From the cell containing the given text, extract its center point as (x, y) coordinate. 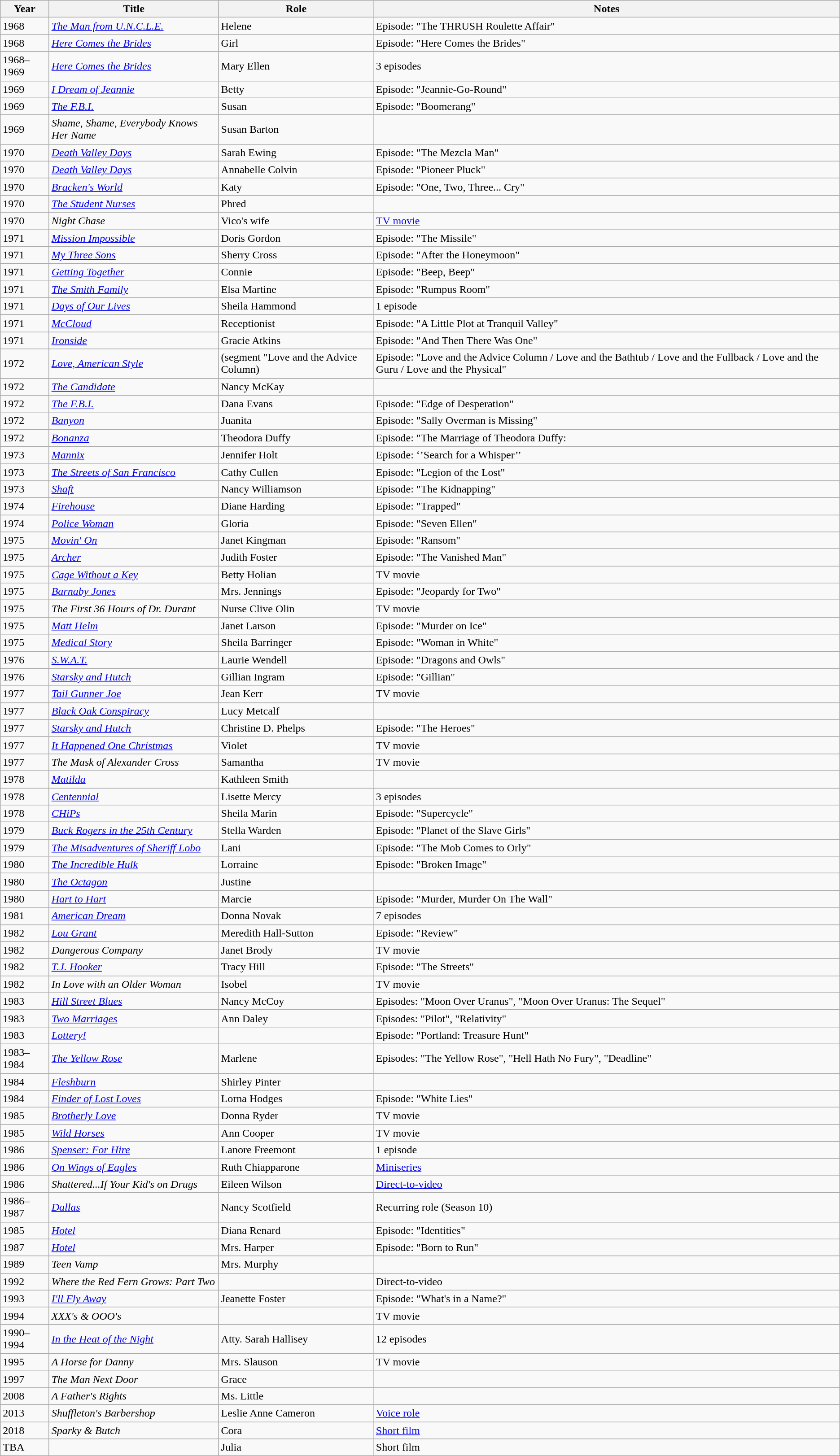
Atty. Sarah Hallisey (296, 1338)
A Horse for Danny (134, 1362)
Sarah Ewing (296, 153)
Nancy McKay (296, 387)
American Dream (134, 916)
The Man Next Door (134, 1379)
Ann Cooper (296, 1133)
Girl (296, 43)
Episodes: "Pilot", "Relativity" (607, 1018)
Dana Evans (296, 404)
Tracy Hill (296, 967)
1995 (25, 1362)
Jean Kerr (296, 694)
Love, American Style (134, 363)
Shame, Shame, Everybody Knows Her Name (134, 129)
Episode: "Portland: Treasure Hunt" (607, 1035)
Elsa Martine (296, 289)
Spenser: For Hire (134, 1150)
Gillian Ingram (296, 677)
The Yellow Rose (134, 1059)
Samantha (296, 762)
Sheila Barringer (296, 643)
Episode: "Legion of the Lost" (607, 472)
Miniseries (607, 1167)
Episode: "Trapped" (607, 506)
Episode: "Broken Image" (607, 865)
TBA (25, 1447)
My Three Sons (134, 255)
In Love with an Older Woman (134, 984)
Gracie Atkins (296, 340)
Episode: "Love and the Advice Column / Love and the Bathtub / Love and the Fullback / Love and the Guru / Love and the Physical" (607, 363)
Cora (296, 1430)
Janet Brody (296, 950)
Janet Larson (296, 626)
Ironside (134, 340)
Nancy Williamson (296, 489)
Janet Kingman (296, 541)
The Octagon (134, 882)
Helene (296, 26)
Episode: "The THRUSH Roulette Affair" (607, 26)
Mrs. Murphy (296, 1264)
Matt Helm (134, 626)
Episode: "Gillian" (607, 677)
Title (134, 9)
Episode: "Rumpus Room" (607, 289)
Episode: "One, Two, Three... Cry" (607, 187)
Lorraine (296, 865)
Isobel (296, 984)
Sherry Cross (296, 255)
Judith Foster (296, 558)
Episode: "Planet of the Slave Girls" (607, 831)
Episode: "Seven Ellen" (607, 523)
Barnaby Jones (134, 592)
Marlene (296, 1059)
Fleshburn (134, 1081)
Receptionist (296, 323)
Annabelle Colvin (296, 170)
XXX's & OOO's (134, 1316)
Betty Holian (296, 575)
Police Woman (134, 523)
Cage Without a Key (134, 575)
Brotherly Love (134, 1116)
Episode: "The Kidnapping" (607, 489)
2018 (25, 1430)
Lucy Metcalf (296, 711)
Lorna Hodges (296, 1099)
Shuffleton's Barbershop (134, 1413)
Cathy Cullen (296, 472)
Ann Daley (296, 1018)
Episode: "Murder, Murder On The Wall" (607, 899)
1986–1987 (25, 1208)
Tail Gunner Joe (134, 694)
Shattered...If Your Kid's on Drugs (134, 1184)
Role (296, 9)
Episode: "Beep, Beep" (607, 272)
Hart to Hart (134, 899)
S.W.A.T. (134, 660)
Dallas (134, 1208)
Lani (296, 848)
Finder of Lost Loves (134, 1099)
Teen Vamp (134, 1264)
Episode: "Born to Run" (607, 1247)
1994 (25, 1316)
Episode: "Woman in White" (607, 643)
Connie (296, 272)
Grace (296, 1379)
Sparky & Butch (134, 1430)
Leslie Anne Cameron (296, 1413)
In the Heat of the Night (134, 1338)
1968–1969 (25, 66)
Kathleen Smith (296, 779)
1987 (25, 1247)
Bracken's World (134, 187)
1989 (25, 1264)
Theodora Duffy (296, 438)
The Mask of Alexander Cross (134, 762)
Donna Novak (296, 916)
Vico's wife (296, 221)
Bonanza (134, 438)
Medical Story (134, 643)
2013 (25, 1413)
Night Chase (134, 221)
The Student Nurses (134, 204)
Eileen Wilson (296, 1184)
Episode: "After the Honeymoon" (607, 255)
Diane Harding (296, 506)
Christine D. Phelps (296, 728)
Meredith Hall-Sutton (296, 933)
Archer (134, 558)
Banyon (134, 421)
Recurring role (Season 10) (607, 1208)
Lanore Freemont (296, 1150)
CHiPs (134, 814)
Episode: "The Missile" (607, 238)
McCloud (134, 323)
12 episodes (607, 1338)
Episode: "Identities" (607, 1230)
Episode: "Review" (607, 933)
Episodes: "The Yellow Rose", "Hell Hath No Fury", "Deadline" (607, 1059)
I'll Fly Away (134, 1299)
Episode: "Dragons and Owls" (607, 660)
Episode: "The Vanished Man" (607, 558)
1983–1984 (25, 1059)
Shaft (134, 489)
Episode: "The Streets" (607, 967)
Ms. Little (296, 1396)
Episode: "Jeannie-Go-Round" (607, 89)
The Streets of San Francisco (134, 472)
Mrs. Slauson (296, 1362)
Lottery! (134, 1035)
Susan Barton (296, 129)
Lisette Mercy (296, 796)
Episode: "The Heroes" (607, 728)
Voice role (607, 1413)
1981 (25, 916)
Phred (296, 204)
Lou Grant (134, 933)
Mission Impossible (134, 238)
Nancy McCoy (296, 1001)
Episode: "The Marriage of Theodora Duffy: (607, 438)
Katy (296, 187)
Episode: "Boomerang" (607, 106)
Sheila Marin (296, 814)
Centennial (134, 796)
Episode: "A Little Plot at Tranquil Valley" (607, 323)
Dangerous Company (134, 950)
Movin' On (134, 541)
I Dream of Jeannie (134, 89)
The Candidate (134, 387)
Mannix (134, 455)
Laurie Wendell (296, 660)
Where the Red Fern Grows: Part Two (134, 1282)
Shirley Pinter (296, 1081)
Black Oak Conspiracy (134, 711)
The Incredible Hulk (134, 865)
Nancy Scotfield (296, 1208)
Episode: ‘’Search for a Whisper’’ (607, 455)
Getting Together (134, 272)
Donna Ryder (296, 1116)
Stella Warden (296, 831)
Episode: "What's in a Name?" (607, 1299)
Episode: "Supercycle" (607, 814)
Episode: "Edge of Desperation" (607, 404)
Episodes: "Moon Over Uranus", "Moon Over Uranus: The Sequel" (607, 1001)
Days of Our Lives (134, 306)
Marcie (296, 899)
The Man from U.N.C.L.E. (134, 26)
Episode: "Pioneer Pluck" (607, 170)
Episode: "Ransom" (607, 541)
Ruth Chiapparone (296, 1167)
Diana Renard (296, 1230)
The First 36 Hours of Dr. Durant (134, 609)
Episode: "White Lies" (607, 1099)
Betty (296, 89)
Susan (296, 106)
Gloria (296, 523)
The Smith Family (134, 289)
Episode: "Murder on Ice" (607, 626)
Doris Gordon (296, 238)
On Wings of Eagles (134, 1167)
Two Marriages (134, 1018)
Episode: "Jeopardy for Two" (607, 592)
Jennifer Holt (296, 455)
7 episodes (607, 916)
Hill Street Blues (134, 1001)
2008 (25, 1396)
(segment "Love and the Advice Column) (296, 363)
T.J. Hooker (134, 967)
Juanita (296, 421)
Wild Horses (134, 1133)
1992 (25, 1282)
Buck Rogers in the 25th Century (134, 831)
Mrs. Harper (296, 1247)
A Father's Rights (134, 1396)
Justine (296, 882)
Sheila Hammond (296, 306)
Nurse Clive Olin (296, 609)
Episode: "Here Comes the Brides" (607, 43)
Matilda (134, 779)
Notes (607, 9)
1993 (25, 1299)
Episode: "The Mob Comes to Orly" (607, 848)
1990–1994 (25, 1338)
The Misadventures of Sheriff Lobo (134, 848)
Episode: "Sally Overman is Missing" (607, 421)
Episode: "The Mezcla Man" (607, 153)
Julia (296, 1447)
Episode: "And Then There Was One" (607, 340)
Year (25, 9)
Jeanette Foster (296, 1299)
It Happened One Christmas (134, 745)
Firehouse (134, 506)
Mrs. Jennings (296, 592)
Mary Ellen (296, 66)
Violet (296, 745)
1997 (25, 1379)
